Search for the cell housing the specified text and yield its [X, Y] center coordinate. 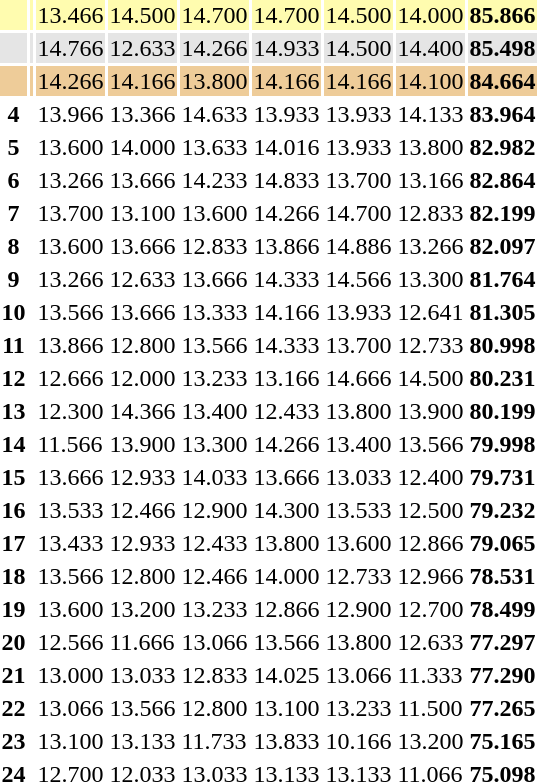
13.966 [70, 114]
79.232 [502, 510]
11.733 [214, 741]
18 [14, 576]
85.498 [502, 48]
5 [14, 147]
14.633 [214, 114]
14.933 [286, 48]
12.641 [430, 312]
23 [14, 741]
16 [14, 510]
14.133 [430, 114]
13.833 [286, 741]
14.366 [142, 411]
11 [14, 345]
11.500 [430, 708]
84.664 [502, 81]
13.366 [142, 114]
14.833 [286, 180]
13 [14, 411]
82.097 [502, 246]
19 [14, 609]
79.998 [502, 444]
13.333 [214, 312]
14.766 [70, 48]
82.982 [502, 147]
10.166 [358, 741]
82.864 [502, 180]
81.305 [502, 312]
14.025 [286, 675]
14.566 [358, 279]
13.000 [70, 675]
78.531 [502, 576]
8 [14, 246]
12.666 [70, 378]
80.998 [502, 345]
83.964 [502, 114]
14.016 [286, 147]
17 [14, 543]
11.566 [70, 444]
79.731 [502, 477]
12.700 [430, 609]
14.300 [286, 510]
11.333 [430, 675]
79.065 [502, 543]
14.033 [214, 477]
80.231 [502, 378]
12 [14, 378]
15 [14, 477]
75.165 [502, 741]
14.666 [358, 378]
80.199 [502, 411]
14.400 [430, 48]
12.300 [70, 411]
85.866 [502, 15]
13.433 [70, 543]
14.100 [430, 81]
13.466 [70, 15]
7 [14, 213]
78.499 [502, 609]
6 [14, 180]
20 [14, 642]
21 [14, 675]
14.233 [214, 180]
12.400 [430, 477]
4 [14, 114]
12.966 [430, 576]
12.566 [70, 642]
13.633 [214, 147]
82.199 [502, 213]
13.133 [142, 741]
12.000 [142, 378]
11.666 [142, 642]
22 [14, 708]
9 [14, 279]
14.886 [358, 246]
10 [14, 312]
77.297 [502, 642]
14 [14, 444]
77.290 [502, 675]
81.764 [502, 279]
12.500 [430, 510]
77.265 [502, 708]
